Search for the cell housing the specified text and yield its [x, y] center coordinate. 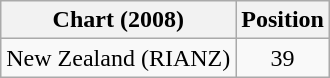
39 [283, 58]
Position [283, 20]
Chart (2008) [118, 20]
New Zealand (RIANZ) [118, 58]
